Return the (X, Y) coordinate for the center point of the cell that contains the specified text.  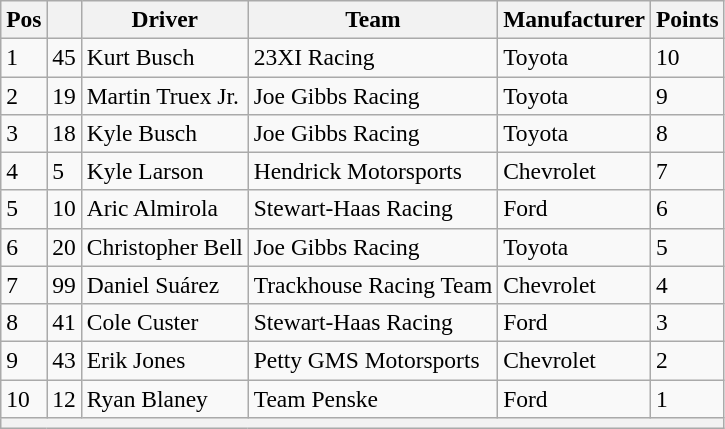
Martin Truex Jr. (164, 95)
Daniel Suárez (164, 285)
Driver (164, 19)
Kyle Larson (164, 171)
99 (64, 285)
23XI Racing (372, 57)
45 (64, 57)
Team (372, 19)
Hendrick Motorsports (372, 171)
41 (64, 322)
Petty GMS Motorsports (372, 360)
18 (64, 133)
Kyle Busch (164, 133)
Trackhouse Racing Team (372, 285)
12 (64, 398)
Christopher Bell (164, 247)
Points (687, 19)
19 (64, 95)
Erik Jones (164, 360)
20 (64, 247)
Aric Almirola (164, 209)
Cole Custer (164, 322)
43 (64, 360)
Pos (24, 19)
Ryan Blaney (164, 398)
Kurt Busch (164, 57)
Manufacturer (574, 19)
Team Penske (372, 398)
